Provide the (X, Y) coordinate of the cell's center where the given text is located.  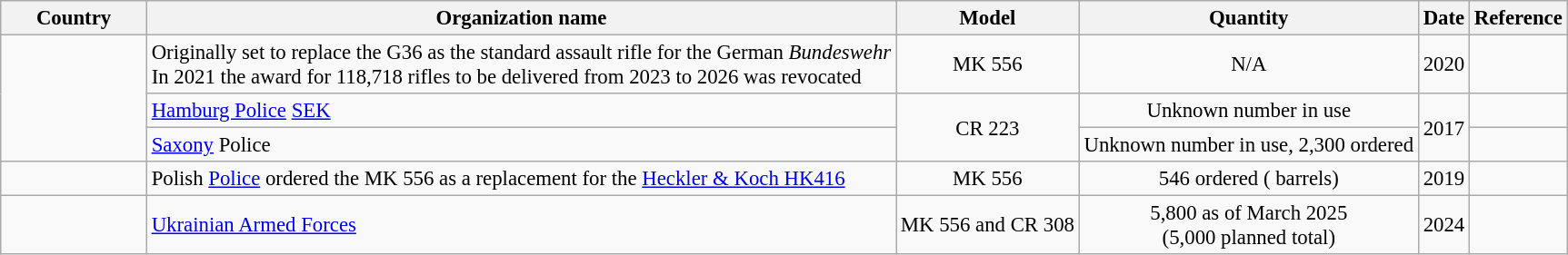
Ukrainian Armed Forces (521, 225)
Country (75, 18)
2019 (1443, 179)
Unknown number in use, 2,300 ordered (1249, 145)
Organization name (521, 18)
546 ordered ( barrels) (1249, 179)
5,800 as of March 2025(5,000 planned total) (1249, 225)
Quantity (1249, 18)
MK 556 and CR 308 (988, 225)
Hamburg Police SEK (521, 111)
CR 223 (988, 127)
Saxony Police (521, 145)
Model (988, 18)
2020 (1443, 65)
2017 (1443, 127)
N/A (1249, 65)
Unknown number in use (1249, 111)
Polish Police ordered the MK 556 as a replacement for the Heckler & Koch HK416 (521, 179)
Reference (1519, 18)
Date (1443, 18)
2024 (1443, 225)
